Return the [X, Y] coordinate for the center point of the cell that contains the specified text.  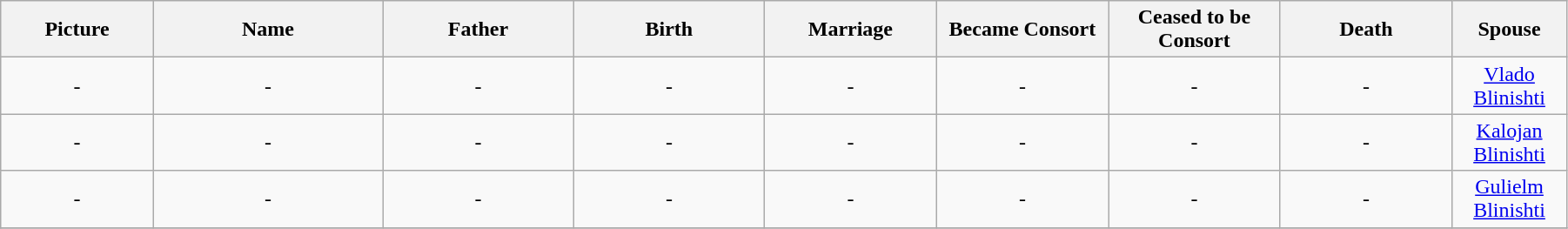
Became Consort [1022, 30]
Spouse [1510, 30]
Vlado Blinishti [1510, 85]
Father [479, 30]
Gulielm Blinishti [1510, 199]
Picture [77, 30]
Birth [668, 30]
Name [268, 30]
Kalojan Blinishti [1510, 143]
Death [1366, 30]
Ceased to be Consort [1195, 30]
Marriage [851, 30]
